Return the [X, Y] coordinate for the center point of the cell that contains the specified text.  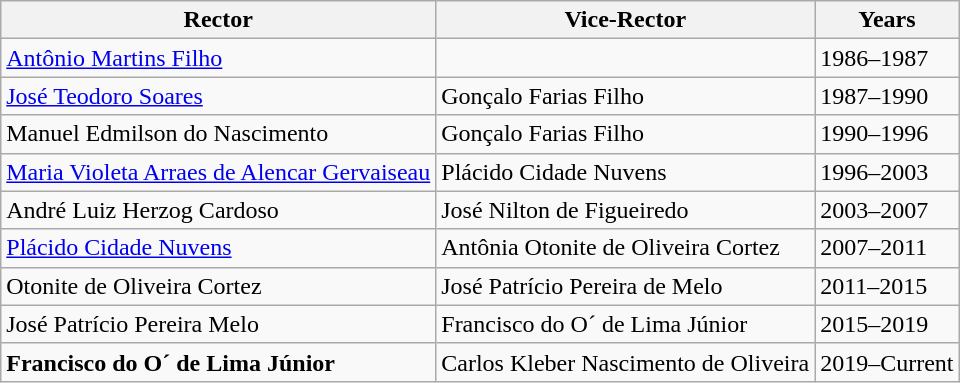
Manuel Edmilson do Nascimento [218, 134]
José Patrício Pereira Melo [218, 324]
Carlos Kleber Nascimento de Oliveira [626, 362]
2015–2019 [887, 324]
Vice-Rector [626, 20]
2007–2011 [887, 248]
Antônio Martins Filho [218, 58]
1996–2003 [887, 172]
André Luiz Herzog Cardoso [218, 210]
Maria Violeta Arraes de Alencar Gervaiseau [218, 172]
1986–1987 [887, 58]
Years [887, 20]
José Patrício Pereira de Melo [626, 286]
2003–2007 [887, 210]
Otonite de Oliveira Cortez [218, 286]
Antônia Otonite de Oliveira Cortez [626, 248]
1990–1996 [887, 134]
José Nilton de Figueiredo [626, 210]
2011–2015 [887, 286]
2019–Current [887, 362]
Rector [218, 20]
José Teodoro Soares [218, 96]
1987–1990 [887, 96]
